Capture the cell that displays the provided text and extract its [X, Y] central coordinate. 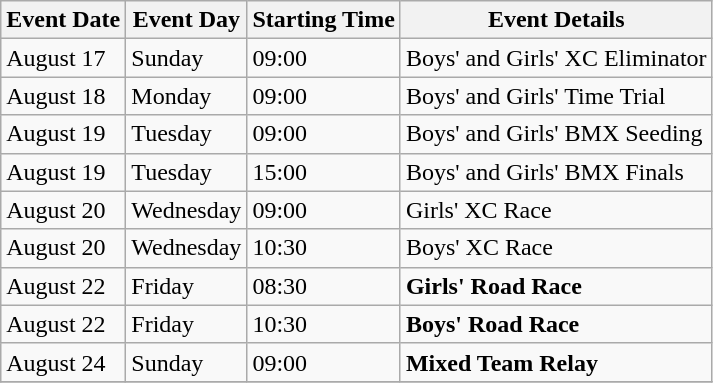
Boys' and Girls' BMX Finals [556, 172]
Boys' XC Race [556, 248]
Event Day [186, 20]
15:00 [324, 172]
Boys' Road Race [556, 324]
Mixed Team Relay [556, 362]
Monday [186, 96]
Boys' and Girls' Time Trial [556, 96]
August 24 [64, 362]
Event Date [64, 20]
Girls' XC Race [556, 210]
Boys' and Girls' BMX Seeding [556, 134]
Starting Time [324, 20]
08:30 [324, 286]
August 18 [64, 96]
Boys' and Girls' XC Eliminator [556, 58]
August 17 [64, 58]
Event Details [556, 20]
Girls' Road Race [556, 286]
